Find where the given text appears and provide that cell's center as [X, Y] coordinate. 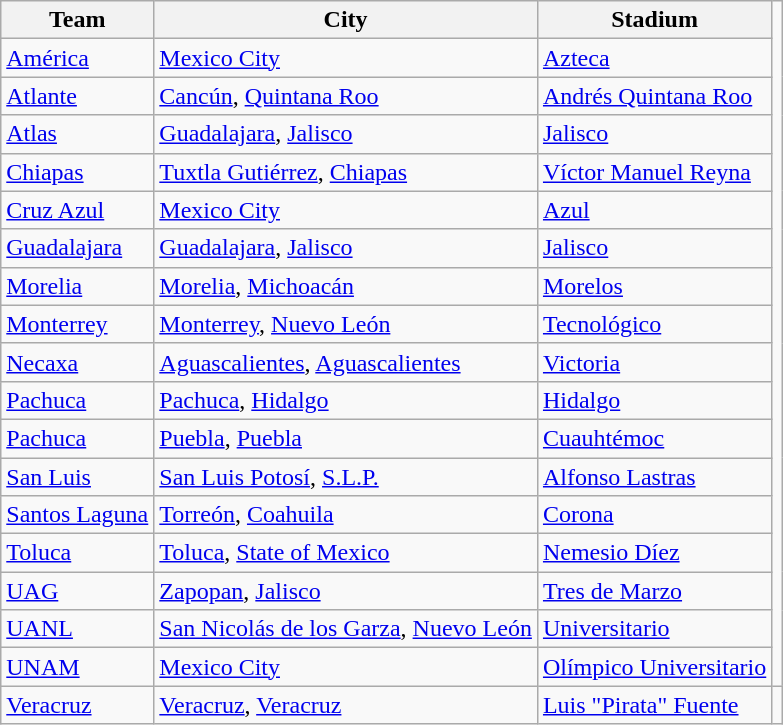
Corona [654, 515]
San Luis Potosí, S.L.P. [346, 477]
Necaxa [78, 362]
Stadium [654, 20]
Atlas [78, 134]
UNAM [78, 667]
Puebla, Puebla [346, 438]
Team [78, 20]
UAG [78, 591]
San Luis [78, 477]
Tuxtla Gutiérrez, Chiapas [346, 172]
San Nicolás de los Garza, Nuevo León [346, 629]
Hidalgo [654, 400]
Morelia [78, 286]
Atlante [78, 96]
City [346, 20]
Veracruz [78, 705]
Zapopan, Jalisco [346, 591]
Victoria [654, 362]
Universitario [654, 629]
Morelos [654, 286]
UANL [78, 629]
Tecnológico [654, 324]
Alfonso Lastras [654, 477]
Luis "Pirata" Fuente [654, 705]
Veracruz, Veracruz [346, 705]
Chiapas [78, 172]
Cruz Azul [78, 210]
Pachuca, Hidalgo [346, 400]
Aguascalientes, Aguascalientes [346, 362]
Olímpico Universitario [654, 667]
Toluca, State of Mexico [346, 553]
Azteca [654, 58]
Toluca [78, 553]
Cancún, Quintana Roo [346, 96]
Azul [654, 210]
Monterrey, Nuevo León [346, 324]
Torreón, Coahuila [346, 515]
Víctor Manuel Reyna [654, 172]
Santos Laguna [78, 515]
Morelia, Michoacán [346, 286]
Andrés Quintana Roo [654, 96]
Monterrey [78, 324]
Nemesio Díez [654, 553]
Cuauhtémoc [654, 438]
Guadalajara [78, 248]
América [78, 58]
Tres de Marzo [654, 591]
